From the cell containing the given text, extract its center point as [x, y] coordinate. 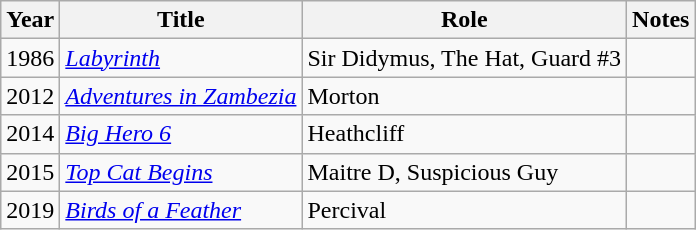
Heathcliff [464, 134]
Birds of a Feather [181, 210]
Year [30, 20]
Sir Didymus, The Hat, Guard #3 [464, 58]
1986 [30, 58]
Notes [661, 20]
Role [464, 20]
Adventures in Zambezia [181, 96]
Maitre D, Suspicious Guy [464, 172]
Morton [464, 96]
Top Cat Begins [181, 172]
2015 [30, 172]
2014 [30, 134]
Percival [464, 210]
2012 [30, 96]
Labyrinth [181, 58]
2019 [30, 210]
Title [181, 20]
Big Hero 6 [181, 134]
